Return (x, y) of the center of cell containing provided text 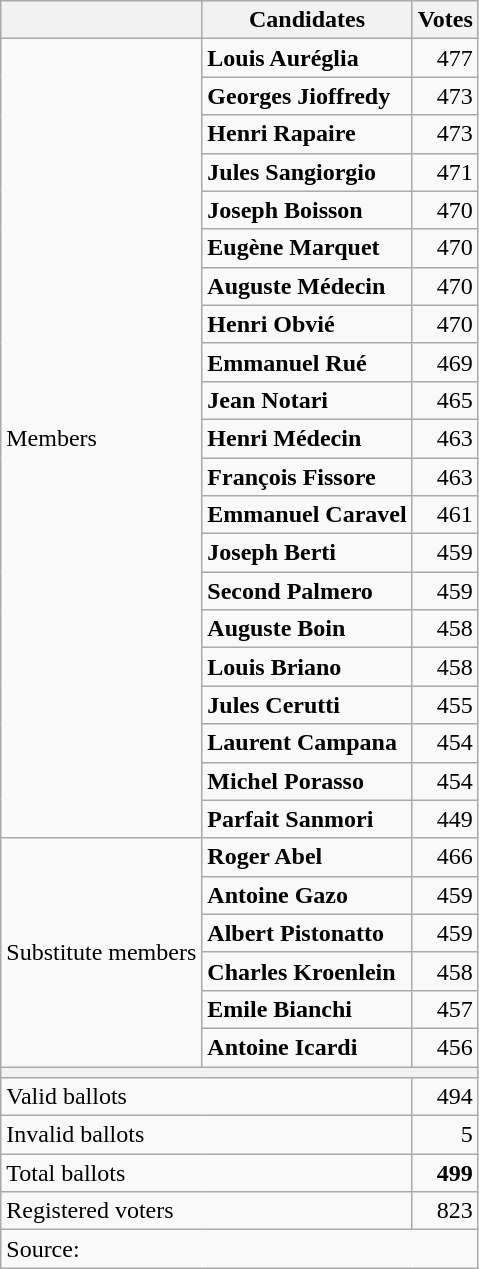
499 (445, 1173)
Members (102, 438)
Source: (240, 1249)
Joseph Boisson (307, 210)
471 (445, 172)
Eugène Marquet (307, 248)
Second Palmero (307, 591)
Substitute members (102, 952)
Votes (445, 20)
Emmanuel Caravel (307, 515)
Laurent Campana (307, 743)
Antoine Gazo (307, 895)
494 (445, 1097)
Joseph Berti (307, 553)
François Fissore (307, 477)
Roger Abel (307, 857)
Candidates (307, 20)
Emile Bianchi (307, 1009)
455 (445, 705)
Louis Briano (307, 667)
Henri Obvié (307, 324)
823 (445, 1211)
Henri Rapaire (307, 134)
Auguste Boin (307, 629)
466 (445, 857)
465 (445, 400)
5 (445, 1135)
477 (445, 58)
Jules Sangiorgio (307, 172)
Jules Cerutti (307, 705)
Emmanuel Rué (307, 362)
Total ballots (206, 1173)
Albert Pistonatto (307, 933)
Auguste Médecin (307, 286)
Invalid ballots (206, 1135)
Michel Porasso (307, 781)
Antoine Icardi (307, 1047)
456 (445, 1047)
Henri Médecin (307, 438)
Jean Notari (307, 400)
461 (445, 515)
Charles Kroenlein (307, 971)
Georges Jioffredy (307, 96)
Louis Auréglia (307, 58)
Registered voters (206, 1211)
Valid ballots (206, 1097)
457 (445, 1009)
449 (445, 819)
469 (445, 362)
Parfait Sanmori (307, 819)
